For the text-containing cell, return its midpoint in (X, Y) coordinate format. 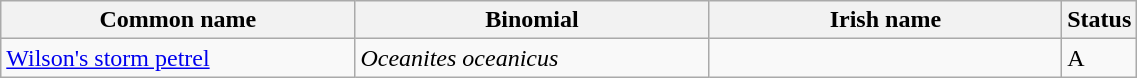
Status (1100, 20)
A (1100, 58)
Wilson's storm petrel (178, 58)
Oceanites oceanicus (532, 58)
Binomial (532, 20)
Irish name (886, 20)
Common name (178, 20)
